Detect which cell encompasses the target text, then output its [X, Y] center coordinate. 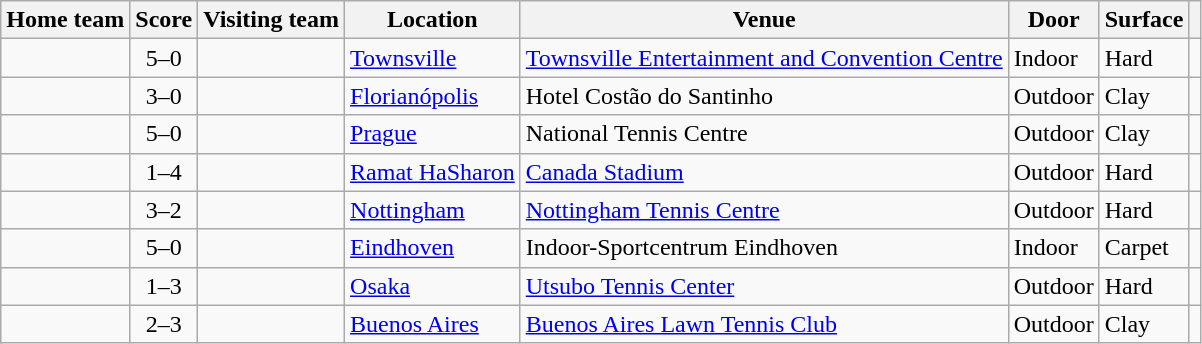
Nottingham Tennis Centre [764, 210]
Utsubo Tennis Center [764, 286]
National Tennis Centre [764, 134]
Nottingham [433, 210]
Osaka [433, 286]
3–0 [164, 96]
Venue [764, 20]
Carpet [1144, 248]
Townsville [433, 58]
Eindhoven [433, 248]
3–2 [164, 210]
Prague [433, 134]
Visiting team [272, 20]
Score [164, 20]
Townsville Entertainment and Convention Centre [764, 58]
Florianópolis [433, 96]
Door [1054, 20]
Surface [1144, 20]
Buenos Aires [433, 324]
Buenos Aires Lawn Tennis Club [764, 324]
Ramat HaSharon [433, 172]
1–4 [164, 172]
Indoor-Sportcentrum Eindhoven [764, 248]
2–3 [164, 324]
Canada Stadium [764, 172]
Location [433, 20]
1–3 [164, 286]
Home team [66, 20]
Hotel Costão do Santinho [764, 96]
